Detect which cell encompasses the target text, then output its (X, Y) center coordinate. 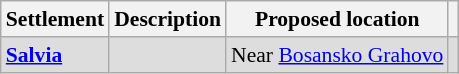
Near Bosansko Grahovo (337, 55)
Description (168, 19)
Salvia (55, 55)
Proposed location (337, 19)
Settlement (55, 19)
